Return [x, y] of the center of cell containing provided text 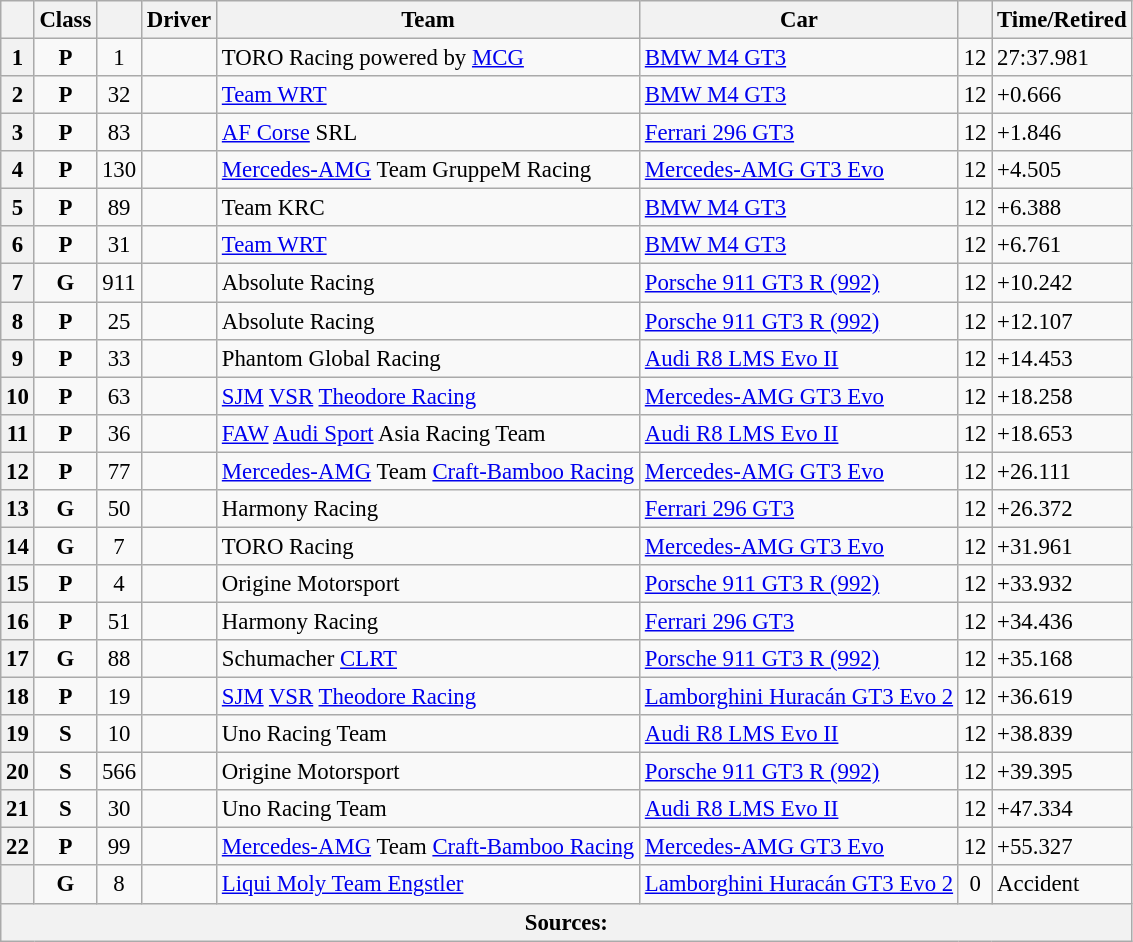
21 [18, 809]
911 [120, 283]
22 [18, 847]
15 [18, 584]
30 [120, 809]
+33.932 [1062, 584]
20 [18, 772]
88 [120, 659]
130 [120, 170]
Team KRC [428, 208]
27:37.981 [1062, 58]
+26.111 [1062, 471]
+55.327 [1062, 847]
Phantom Global Racing [428, 358]
+47.334 [1062, 809]
+10.242 [1062, 283]
31 [120, 245]
+38.839 [1062, 734]
5 [18, 208]
Mercedes-AMG Team GruppeM Racing [428, 170]
3 [18, 133]
63 [120, 396]
+35.168 [1062, 659]
+31.961 [1062, 546]
Car [798, 20]
36 [120, 433]
TORO Racing [428, 546]
33 [120, 358]
6 [18, 245]
Team [428, 20]
Sources: [566, 922]
+34.436 [1062, 621]
11 [18, 433]
566 [120, 772]
51 [120, 621]
25 [120, 321]
99 [120, 847]
+6.761 [1062, 245]
TORO Racing powered by MCG [428, 58]
FAW Audi Sport Asia Racing Team [428, 433]
+36.619 [1062, 697]
+6.388 [1062, 208]
77 [120, 471]
+14.453 [1062, 358]
+4.505 [1062, 170]
89 [120, 208]
Driver [178, 20]
Liqui Moly Team Engstler [428, 885]
32 [120, 95]
Time/Retired [1062, 20]
14 [18, 546]
Class [66, 20]
16 [18, 621]
83 [120, 133]
+0.666 [1062, 95]
18 [18, 697]
AF Corse SRL [428, 133]
50 [120, 509]
+18.258 [1062, 396]
+26.372 [1062, 509]
+18.653 [1062, 433]
Accident [1062, 885]
+12.107 [1062, 321]
+39.395 [1062, 772]
17 [18, 659]
+1.846 [1062, 133]
0 [974, 885]
13 [18, 509]
Schumacher CLRT [428, 659]
9 [18, 358]
2 [18, 95]
